Output the (x, y) coordinate of the center of the cell containing the given text.  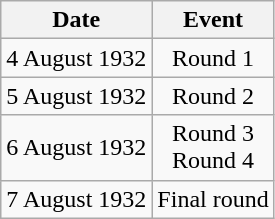
Final round (213, 199)
Round 3 Round 4 (213, 148)
6 August 1932 (76, 148)
4 August 1932 (76, 58)
Round 2 (213, 96)
5 August 1932 (76, 96)
Event (213, 20)
7 August 1932 (76, 199)
Date (76, 20)
Round 1 (213, 58)
